Pinpoint the cell where the given text exists, returning its (X, Y) midpoint coordinate. 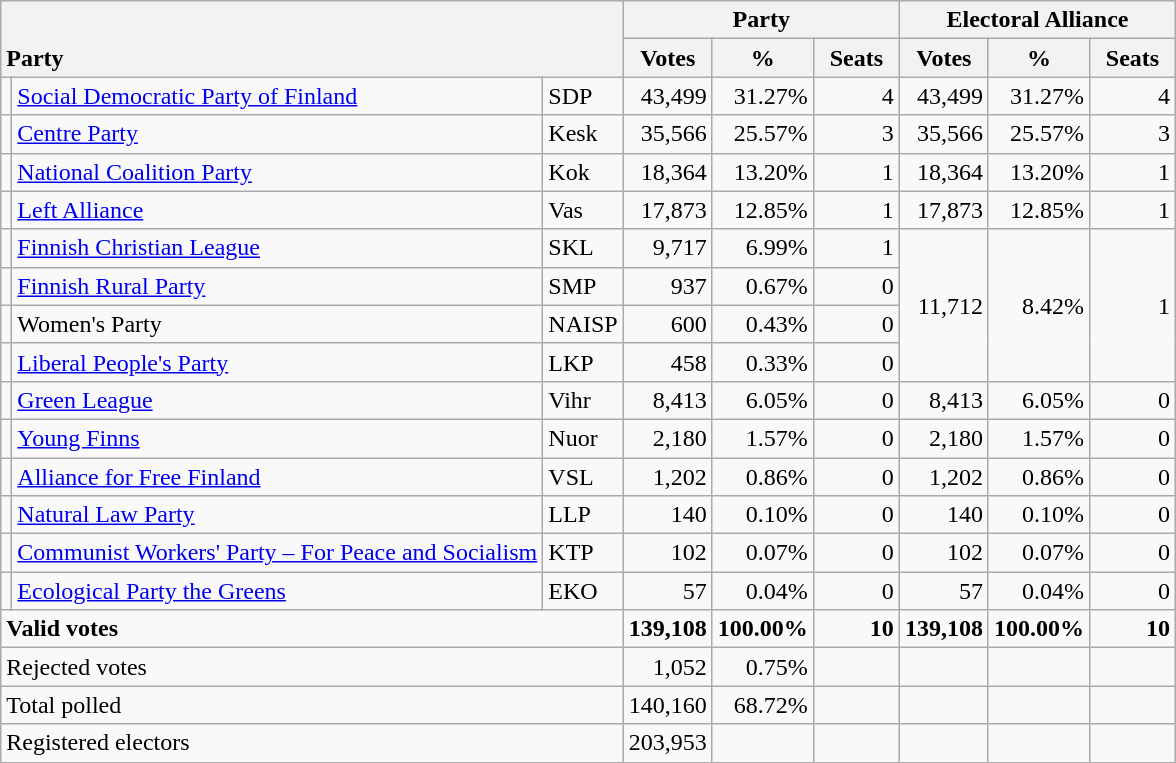
Vihr (583, 400)
Finnish Christian League (278, 248)
SDP (583, 96)
Finnish Rural Party (278, 286)
0.75% (762, 667)
Women's Party (278, 324)
0.33% (762, 362)
600 (668, 324)
11,712 (944, 305)
Communist Workers' Party – For Peace and Socialism (278, 553)
NAISP (583, 324)
9,717 (668, 248)
Green League (278, 400)
68.72% (762, 705)
LLP (583, 515)
0.67% (762, 286)
VSL (583, 477)
Electoral Alliance (1037, 20)
Social Democratic Party of Finland (278, 96)
Vas (583, 210)
Registered electors (312, 743)
National Coalition Party (278, 172)
Nuor (583, 438)
Kesk (583, 134)
Valid votes (312, 629)
Kok (583, 172)
EKO (583, 591)
SMP (583, 286)
Ecological Party the Greens (278, 591)
Alliance for Free Finland (278, 477)
Left Alliance (278, 210)
Liberal People's Party (278, 362)
203,953 (668, 743)
Total polled (312, 705)
937 (668, 286)
Centre Party (278, 134)
140,160 (668, 705)
458 (668, 362)
Rejected votes (312, 667)
1,052 (668, 667)
6.99% (762, 248)
0.43% (762, 324)
SKL (583, 248)
LKP (583, 362)
KTP (583, 553)
Natural Law Party (278, 515)
8.42% (1038, 305)
Young Finns (278, 438)
